Return (X, Y) of the center of cell containing provided text 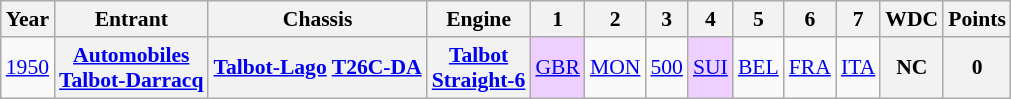
TalbotStraight-6 (479, 68)
5 (758, 19)
Points (977, 19)
3 (666, 19)
6 (810, 19)
Chassis (317, 19)
BEL (758, 68)
7 (858, 19)
2 (616, 19)
0 (977, 68)
4 (710, 19)
1 (558, 19)
Engine (479, 19)
WDC (912, 19)
Entrant (131, 19)
Year (28, 19)
MON (616, 68)
Talbot-Lago T26C-DA (317, 68)
NC (912, 68)
1950 (28, 68)
SUI (710, 68)
500 (666, 68)
GBR (558, 68)
FRA (810, 68)
ITA (858, 68)
AutomobilesTalbot-Darracq (131, 68)
